From the cell containing the given text, extract its center point as (X, Y) coordinate. 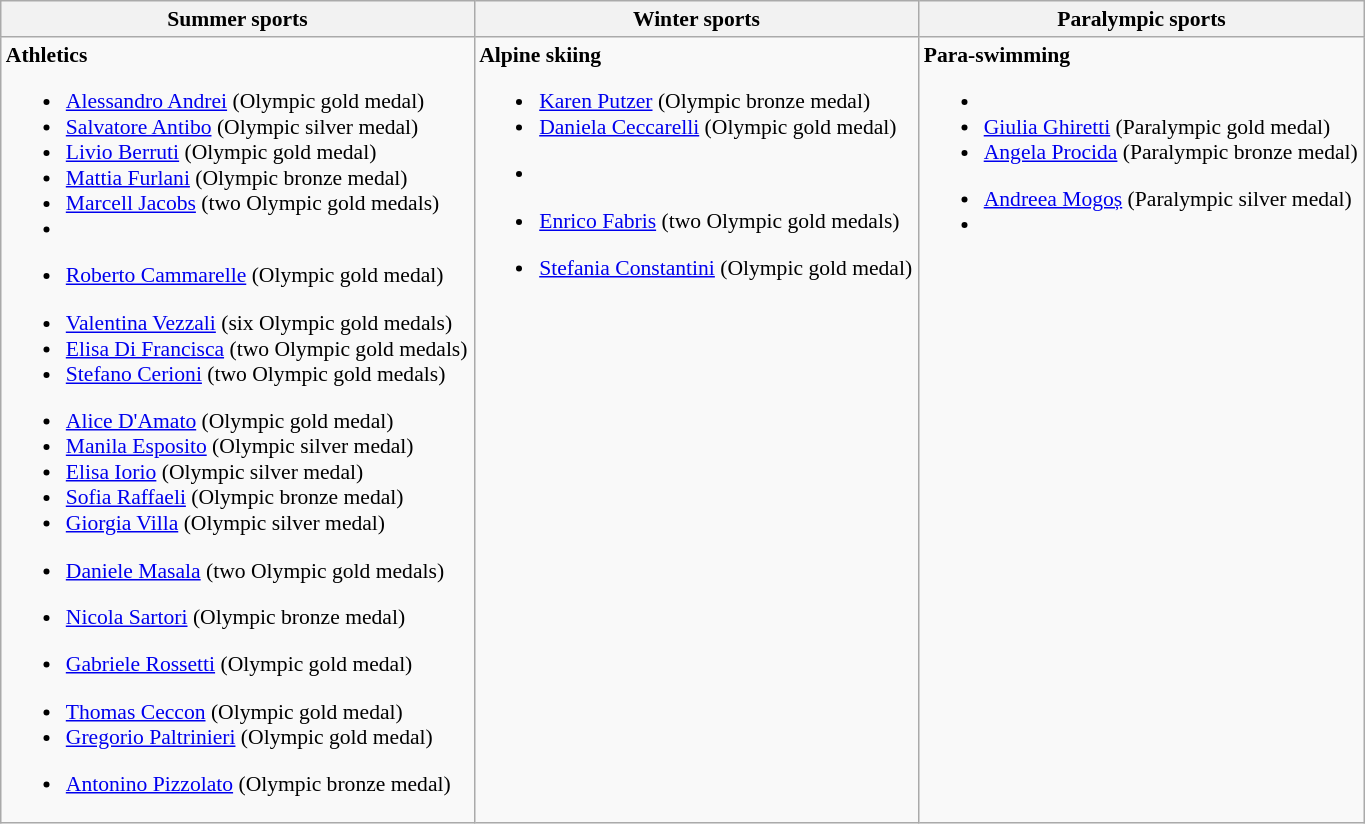
Winter sports (696, 19)
Para-swimmingGiulia Ghiretti (Paralympic gold medal)Angela Procida (Paralympic bronze medal)Andreea Mogoș (Paralympic silver medal) (1142, 430)
Summer sports (238, 19)
Paralympic sports (1142, 19)
